Return the [X, Y] coordinate for the center point of the cell that contains the specified text.  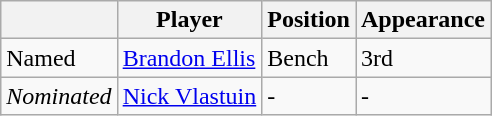
Position [309, 20]
Player [190, 20]
Nominated [59, 96]
Brandon Ellis [190, 58]
Nick Vlastuin [190, 96]
Named [59, 58]
3rd [424, 58]
Appearance [424, 20]
Bench [309, 58]
